For the text-containing cell, return its midpoint in [X, Y] coordinate format. 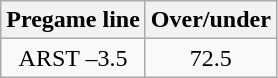
72.5 [210, 58]
Pregame line [74, 20]
ARST –3.5 [74, 58]
Over/under [210, 20]
